Identify which cell holds the provided text, then report its (X, Y) central coordinate. 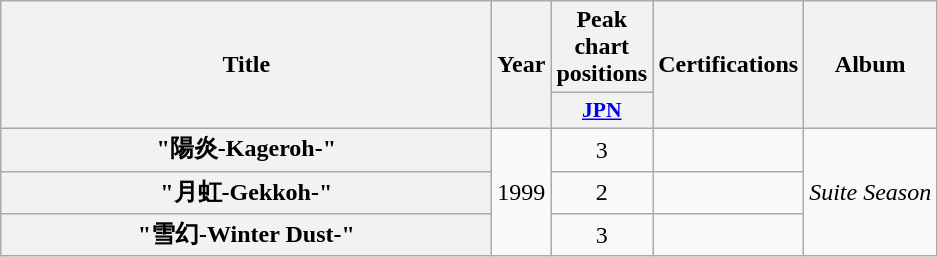
Year (522, 65)
"陽炎-Kageroh-" (246, 150)
Certifications (728, 65)
"雪幻-Winter Dust-" (246, 236)
Peak chart positions (602, 47)
Album (870, 65)
"月虹-Gekkoh-" (246, 192)
2 (602, 192)
Suite Season (870, 192)
1999 (522, 192)
JPN (602, 111)
Title (246, 65)
